From the cell containing the given text, extract its center point as [X, Y] coordinate. 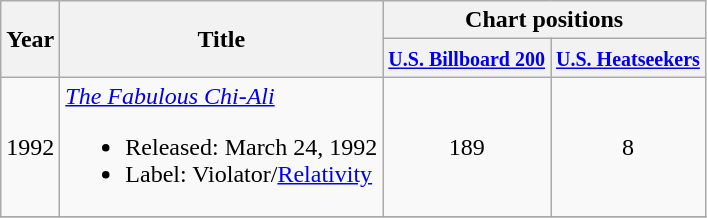
189 [467, 147]
Chart positions [544, 20]
Year [30, 39]
1992 [30, 147]
The Fabulous Chi-AliReleased: March 24, 1992Label: Violator/Relativity [222, 147]
8 [628, 147]
U.S. Heatseekers [628, 58]
U.S. Billboard 200 [467, 58]
Title [222, 39]
